Determine the (X, Y) coordinate at the center of the cell enclosing the given text.  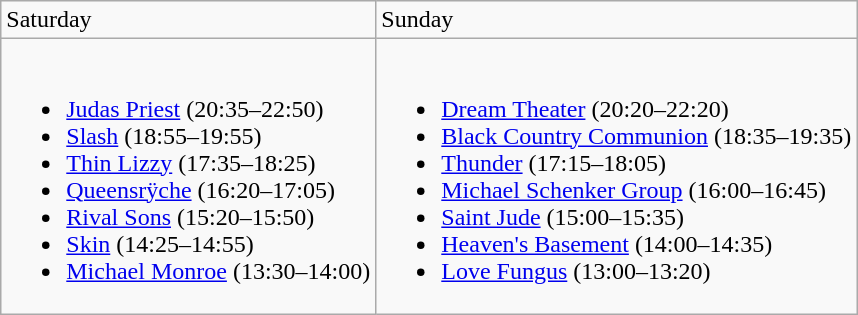
Saturday (188, 20)
Sunday (616, 20)
